Extract the (x, y) coordinate from the center of the cell holding the provided text.  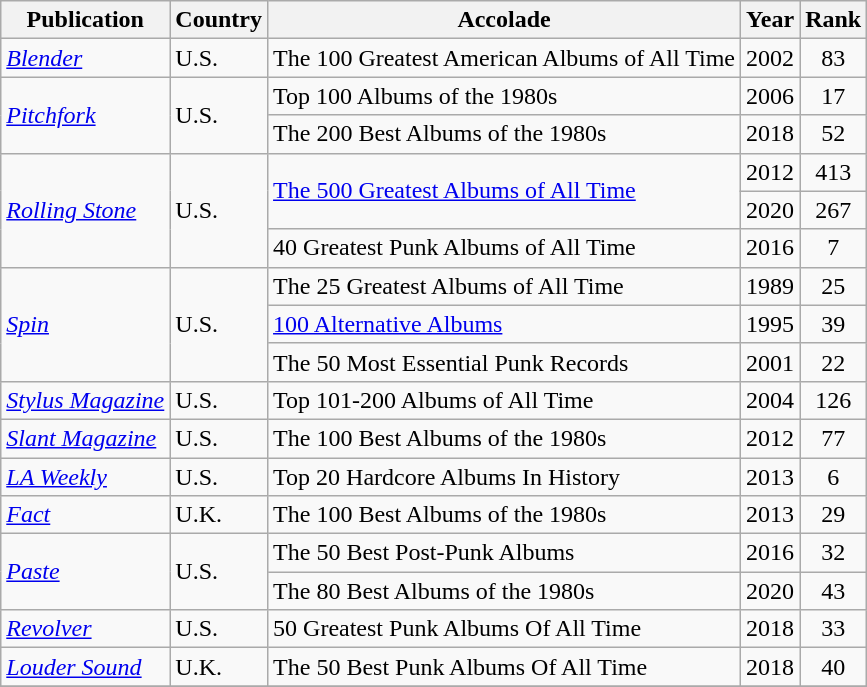
126 (834, 400)
1995 (770, 324)
The 200 Best Albums of the 1980s (504, 134)
2004 (770, 400)
413 (834, 172)
40 (834, 667)
Spin (86, 324)
33 (834, 629)
25 (834, 286)
Paste (86, 572)
83 (834, 58)
Top 100 Albums of the 1980s (504, 96)
The 500 Greatest Albums of All Time (504, 191)
77 (834, 438)
2002 (770, 58)
The 50 Most Essential Punk Records (504, 362)
100 Alternative Albums (504, 324)
Pitchfork (86, 115)
The 50 Best Post-Punk Albums (504, 553)
43 (834, 591)
Rank (834, 20)
The 80 Best Albums of the 1980s (504, 591)
Louder Sound (86, 667)
2006 (770, 96)
LA Weekly (86, 477)
Country (219, 20)
52 (834, 134)
40 Greatest Punk Albums of All Time (504, 248)
267 (834, 210)
The 100 Greatest American Albums of All Time (504, 58)
Fact (86, 515)
1989 (770, 286)
Accolade (504, 20)
7 (834, 248)
Stylus Magazine (86, 400)
The 25 Greatest Albums of All Time (504, 286)
Publication (86, 20)
Year (770, 20)
Revolver (86, 629)
Blender (86, 58)
39 (834, 324)
2001 (770, 362)
The 50 Best Punk Albums Of All Time (504, 667)
32 (834, 553)
29 (834, 515)
Top 20 Hardcore Albums In History (504, 477)
6 (834, 477)
17 (834, 96)
22 (834, 362)
Rolling Stone (86, 210)
50 Greatest Punk Albums Of All Time (504, 629)
Top 101-200 Albums of All Time (504, 400)
Slant Magazine (86, 438)
